Capture the cell that displays the provided text and extract its [X, Y] central coordinate. 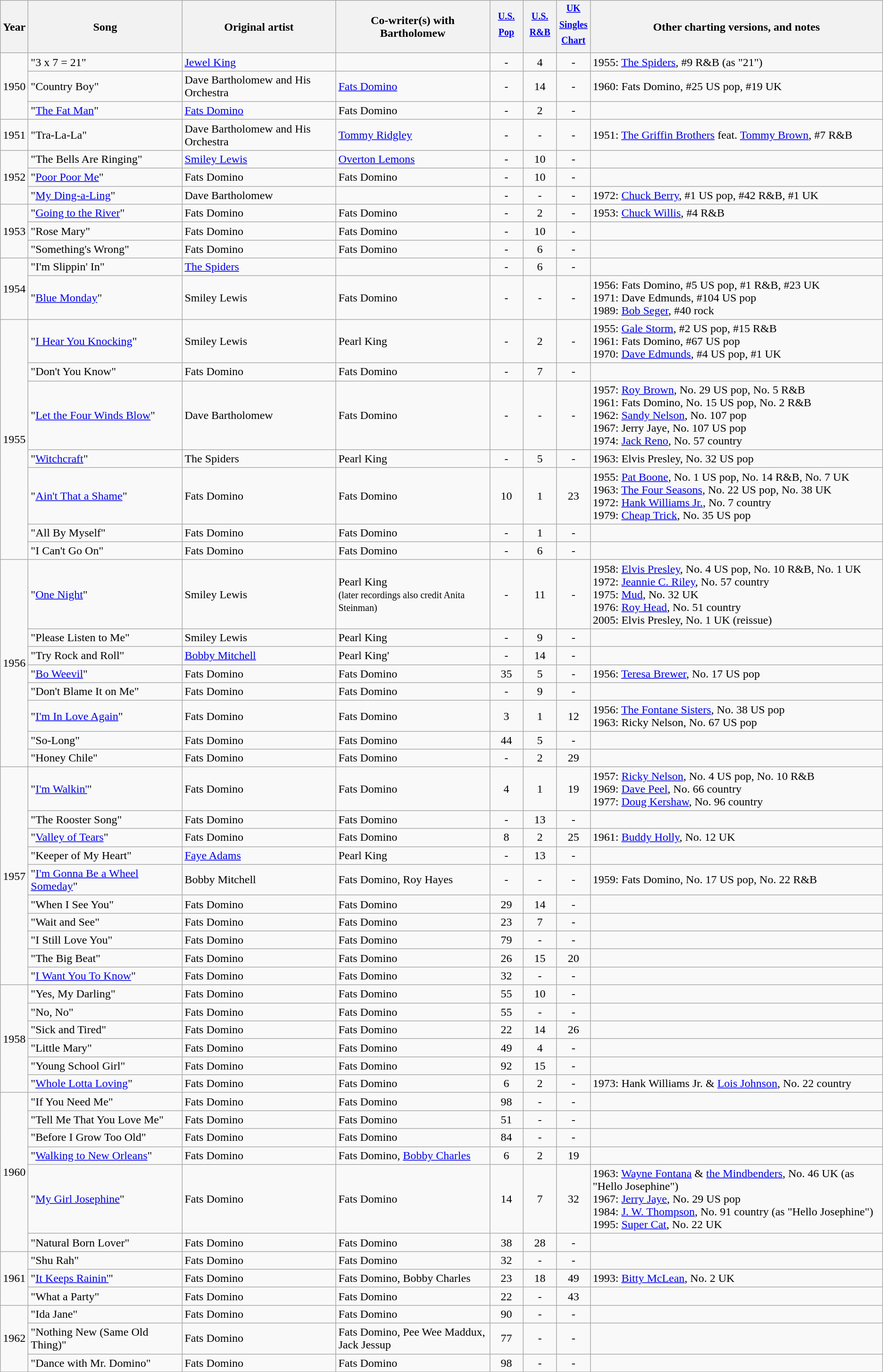
3 [507, 716]
1960 [14, 1172]
"Dance with Mr. Domino" [105, 1363]
1951: The Griffin Brothers feat. Tommy Brown, #7 R&B [736, 135]
"Young School Girl" [105, 1066]
1956: Teresa Brewer, No. 17 US pop [736, 674]
"I Still Love You" [105, 940]
"Yes, My Darling" [105, 994]
"My Girl Josephine" [105, 1199]
"Little Mary" [105, 1048]
"Whole Lotta Loving" [105, 1084]
"One Night" [105, 594]
Faye Adams [259, 855]
"Ain't That a Shame" [105, 495]
"Try Rock and Roll" [105, 656]
"If You Need Me" [105, 1102]
"Don't You Know" [105, 372]
1957 [14, 876]
79 [507, 940]
38 [507, 1242]
"Tell Me That You Love Me" [105, 1120]
1993: Bitty McLean, No. 2 UK [736, 1278]
"I Hear You Knocking" [105, 341]
"Natural Born Lover" [105, 1242]
1952 [14, 177]
Song [105, 27]
"I'm In Love Again" [105, 716]
"The Bells Are Ringing" [105, 159]
"Valley of Tears" [105, 837]
25 [574, 837]
43 [574, 1296]
1956 [14, 663]
Pearl King' [413, 656]
1954 [14, 289]
1953 [14, 231]
"Honey Chile" [105, 758]
"My Ding-a-Ling" [105, 195]
"Sick and Tired" [105, 1030]
1958 [14, 1039]
1955: Gale Storm, #2 US pop, #15 R&B 1961: Fats Domino, #67 US pop 1970: Dave Edmunds, #4 US pop, #1 UK [736, 341]
"What a Party" [105, 1296]
"The Rooster Song" [105, 820]
1962 [14, 1339]
11 [540, 594]
"Rose Mary" [105, 231]
"Walking to New Orleans" [105, 1155]
92 [507, 1066]
1963: Elvis Presley, No. 32 US pop [736, 459]
"Don't Blame It on Me" [105, 692]
"I'm Gonna Be a Wheel Someday" [105, 879]
Co-writer(s) with Bartholomew [413, 27]
"Blue Monday" [105, 298]
1950 [14, 86]
"Country Boy" [105, 86]
Pearl King(later recordings also credit Anita Steinman) [413, 594]
1955 [14, 440]
1953: Chuck Willis, #4 R&B [736, 213]
"Before I Grow Too Old" [105, 1138]
"I'm Walkin'" [105, 789]
28 [540, 1242]
"3 x 7 = 21" [105, 62]
Year [14, 27]
Other charting versions, and notes [736, 27]
"I'm Slippin' In" [105, 267]
18 [540, 1278]
"All By Myself" [105, 533]
1956: The Fontane Sisters, No. 38 US pop 1963: Ricky Nelson, No. 67 US pop [736, 716]
"Shu Rah" [105, 1260]
1961 [14, 1278]
"Please Listen to Me" [105, 638]
1973: Hank Williams Jr. & Lois Johnson, No. 22 country [736, 1084]
35 [507, 674]
"Ida Jane" [105, 1314]
Original artist [259, 27]
"So-Long" [105, 740]
"Bo Weevil" [105, 674]
8 [507, 837]
Tommy Ridgley [413, 135]
"I Can't Go On" [105, 551]
Fats Domino, Roy Hayes [413, 879]
"When I See You" [105, 904]
1956: Fats Domino, #5 US pop, #1 R&B, #23 UK 1971: Dave Edmunds, #104 US pop 1989: Bob Seger, #40 rock [736, 298]
U.S. Pop [507, 27]
"No, No" [105, 1012]
1972: Chuck Berry, #1 US pop, #42 R&B, #1 UK [736, 195]
"The Fat Man" [105, 110]
"Keeper of My Heart" [105, 855]
"Poor Poor Me" [105, 177]
"Nothing New (Same Old Thing)" [105, 1339]
1955: The Spiders, #9 R&B (as "21") [736, 62]
"Wait and See" [105, 922]
UK Singles Chart [574, 27]
12 [574, 716]
"It Keeps Rainin'" [105, 1278]
84 [507, 1138]
"I Want You To Know" [105, 976]
Fats Domino, Pee Wee Maddux, Jack Jessup [413, 1339]
1960: Fats Domino, #25 US pop, #19 UK [736, 86]
44 [507, 740]
1961: Buddy Holly, No. 12 UK [736, 837]
20 [574, 958]
"Something's Wrong" [105, 249]
Jewel King [259, 62]
Overton Lemons [413, 159]
U.S. R&B [540, 27]
1957: Ricky Nelson, No. 4 US pop, No. 10 R&B 1969: Dave Peel, No. 66 country 1977: Doug Kershaw, No. 96 country [736, 789]
77 [507, 1339]
"Let the Four Winds Blow" [105, 415]
"Tra-La-La" [105, 135]
"Going to the River" [105, 213]
"The Big Beat" [105, 958]
51 [507, 1120]
90 [507, 1314]
"Witchcraft" [105, 459]
1951 [14, 135]
1959: Fats Domino, No. 17 US pop, No. 22 R&B [736, 879]
